Return the (X, Y) coordinate for the center point of the cell that contains the specified text.  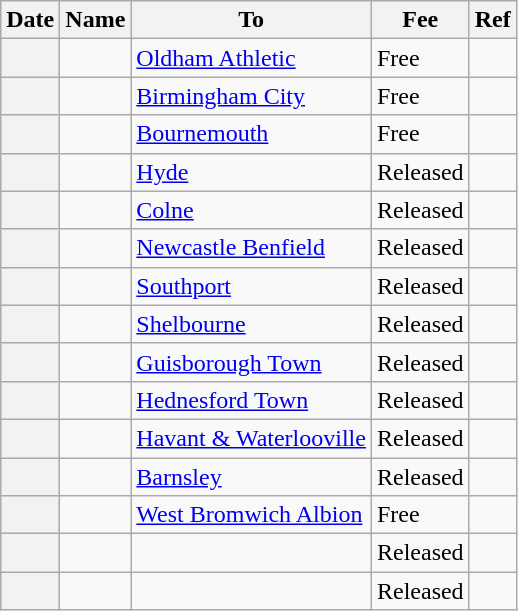
Havant & Waterlooville (252, 438)
West Bromwich Albion (252, 515)
Oldham Athletic (252, 58)
Ref (492, 20)
Name (96, 20)
Newcastle Benfield (252, 248)
Barnsley (252, 477)
Colne (252, 210)
To (252, 20)
Date (30, 20)
Southport (252, 286)
Bournemouth (252, 134)
Guisborough Town (252, 362)
Birmingham City (252, 96)
Hednesford Town (252, 400)
Shelbourne (252, 324)
Fee (420, 20)
Hyde (252, 172)
